Detect which cell encompasses the target text, then output its [x, y] center coordinate. 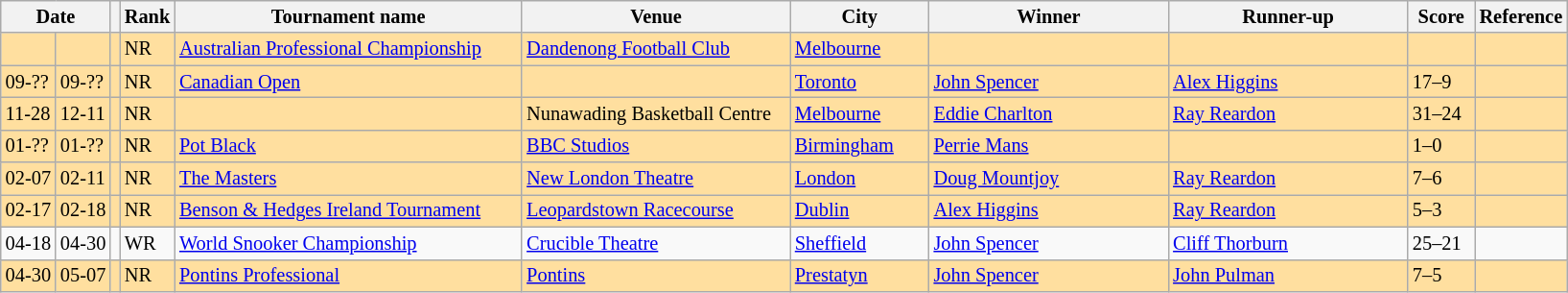
Sheffield [859, 243]
Australian Professional Championship [348, 49]
25–21 [1441, 243]
Leopardstown Racecourse [656, 210]
11-28 [29, 113]
Rank [148, 16]
New London Theatre [656, 179]
City [859, 16]
Venue [656, 16]
02-17 [29, 210]
1–0 [1441, 146]
5–3 [1441, 210]
7–5 [1441, 276]
Benson & Hedges Ireland Tournament [348, 210]
Doug Mountjoy [1049, 179]
Runner-up [1288, 16]
The Masters [348, 179]
Tournament name [348, 16]
WR [148, 243]
Pontins Professional [348, 276]
Dandenong Football Club [656, 49]
Score [1441, 16]
02-18 [82, 210]
BBC Studios [656, 146]
02-11 [82, 179]
Prestatyn [859, 276]
Birmingham [859, 146]
Date [56, 16]
Dublin [859, 210]
Toronto [859, 82]
Pontins [656, 276]
02-07 [29, 179]
Canadian Open [348, 82]
Crucible Theatre [656, 243]
Reference [1521, 16]
Winner [1049, 16]
12-11 [82, 113]
7–6 [1441, 179]
John Pulman [1288, 276]
Perrie Mans [1049, 146]
05-07 [82, 276]
Cliff Thorburn [1288, 243]
World Snooker Championship [348, 243]
London [859, 179]
17–9 [1441, 82]
04-18 [29, 243]
Eddie Charlton [1049, 113]
Nunawading Basketball Centre [656, 113]
Pot Black [348, 146]
31–24 [1441, 113]
